From the cell containing the given text, extract its center point as (x, y) coordinate. 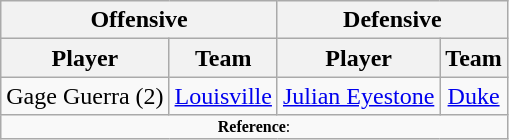
Duke (474, 96)
Defensive (392, 20)
Reference: (254, 127)
Offensive (140, 20)
Julian Eyestone (358, 96)
Louisville (223, 96)
Gage Guerra (2) (85, 96)
